Return [X, Y] of the center of cell containing provided text 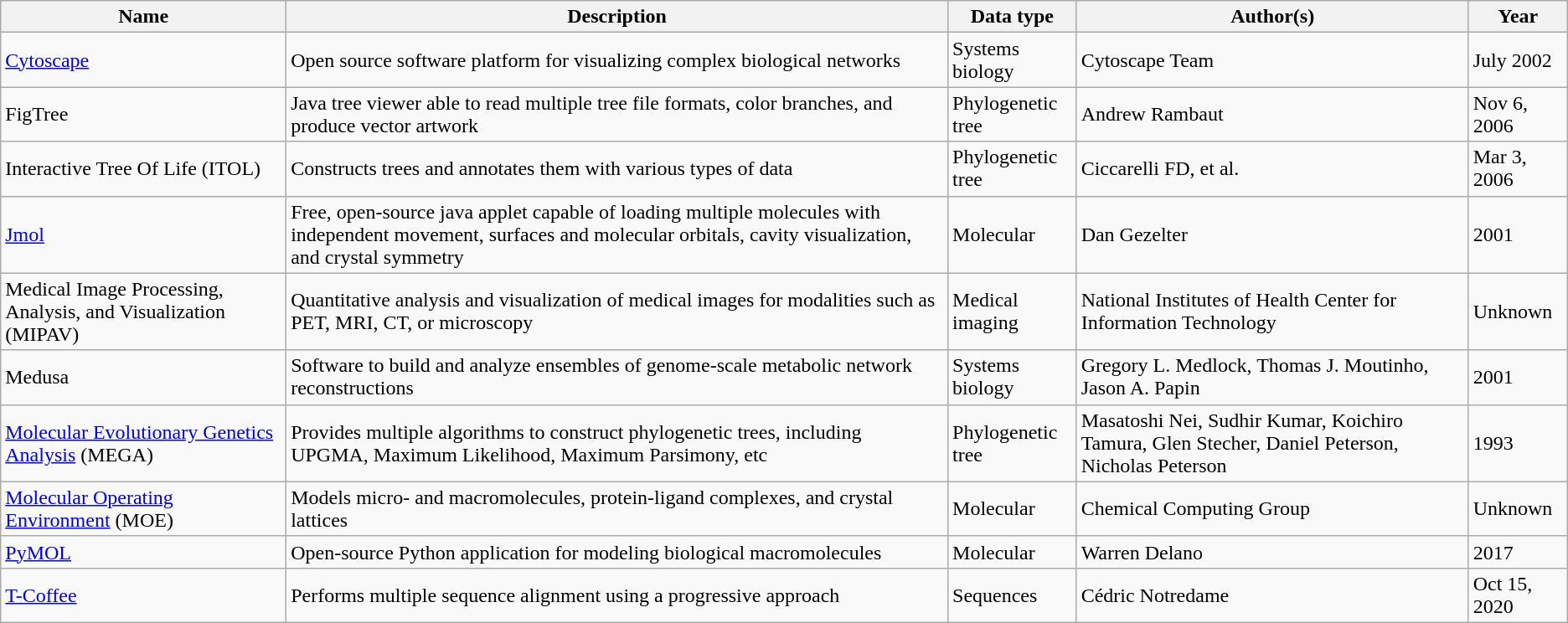
T-Coffee [144, 595]
Dan Gezelter [1272, 234]
Jmol [144, 234]
Cédric Notredame [1272, 595]
Interactive Tree Of Life (ITOL) [144, 169]
Medical imaging [1013, 311]
Nov 6, 2006 [1518, 114]
Masatoshi Nei, Sudhir Kumar, Koichiro Tamura, Glen Stecher, Daniel Peterson, Nicholas Peterson [1272, 443]
Java tree viewer able to read multiple tree file formats, color branches, and produce vector artwork [617, 114]
Gregory L. Medlock, Thomas J. Moutinho, Jason A. Papin [1272, 377]
Open source software platform for visualizing complex biological networks [617, 60]
Constructs trees and annotates them with various types of data [617, 169]
Models micro- and macromolecules, protein-ligand complexes, and crystal lattices [617, 509]
Quantitative analysis and visualization of medical images for modalities such as PET, MRI, CT, or microscopy [617, 311]
National Institutes of Health Center for Information Technology [1272, 311]
Author(s) [1272, 17]
Cytoscape [144, 60]
FigTree [144, 114]
Software to build and analyze ensembles of genome-scale metabolic network reconstructions [617, 377]
Provides multiple algorithms to construct phylogenetic trees, including UPGMA, Maximum Likelihood, Maximum Parsimony, etc [617, 443]
Medical Image Processing, Analysis, and Visualization (MIPAV) [144, 311]
1993 [1518, 443]
Chemical Computing Group [1272, 509]
2017 [1518, 552]
Oct 15, 2020 [1518, 595]
Warren Delano [1272, 552]
Mar 3, 2006 [1518, 169]
Ciccarelli FD, et al. [1272, 169]
Performs multiple sequence alignment using a progressive approach [617, 595]
Medusa [144, 377]
Open-source Python application for modeling biological macromolecules [617, 552]
Molecular Evolutionary Genetics Analysis (MEGA) [144, 443]
Name [144, 17]
Molecular Operating Environment (MOE) [144, 509]
Year [1518, 17]
Sequences [1013, 595]
Cytoscape Team [1272, 60]
Description [617, 17]
Data type [1013, 17]
July 2002 [1518, 60]
PyMOL [144, 552]
Andrew Rambaut [1272, 114]
